Extract the (X, Y) coordinate from the center of the cell holding the provided text.  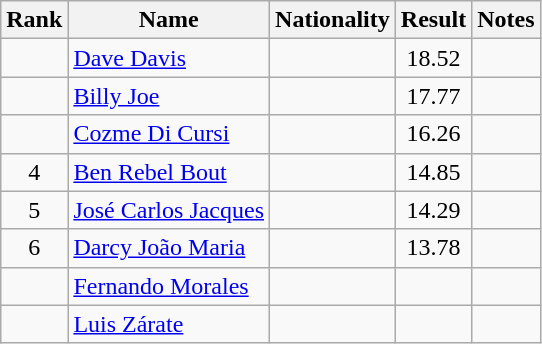
14.85 (433, 172)
Notes (506, 20)
6 (34, 248)
Darcy João Maria (169, 248)
18.52 (433, 58)
Name (169, 20)
Billy Joe (169, 96)
Cozme Di Cursi (169, 134)
14.29 (433, 210)
Result (433, 20)
13.78 (433, 248)
Luis Zárate (169, 324)
Fernando Morales (169, 286)
Ben Rebel Bout (169, 172)
16.26 (433, 134)
5 (34, 210)
17.77 (433, 96)
Nationality (333, 20)
4 (34, 172)
José Carlos Jacques (169, 210)
Dave Davis (169, 58)
Rank (34, 20)
